Extract the [X, Y] coordinate from the center of the cell holding the provided text.  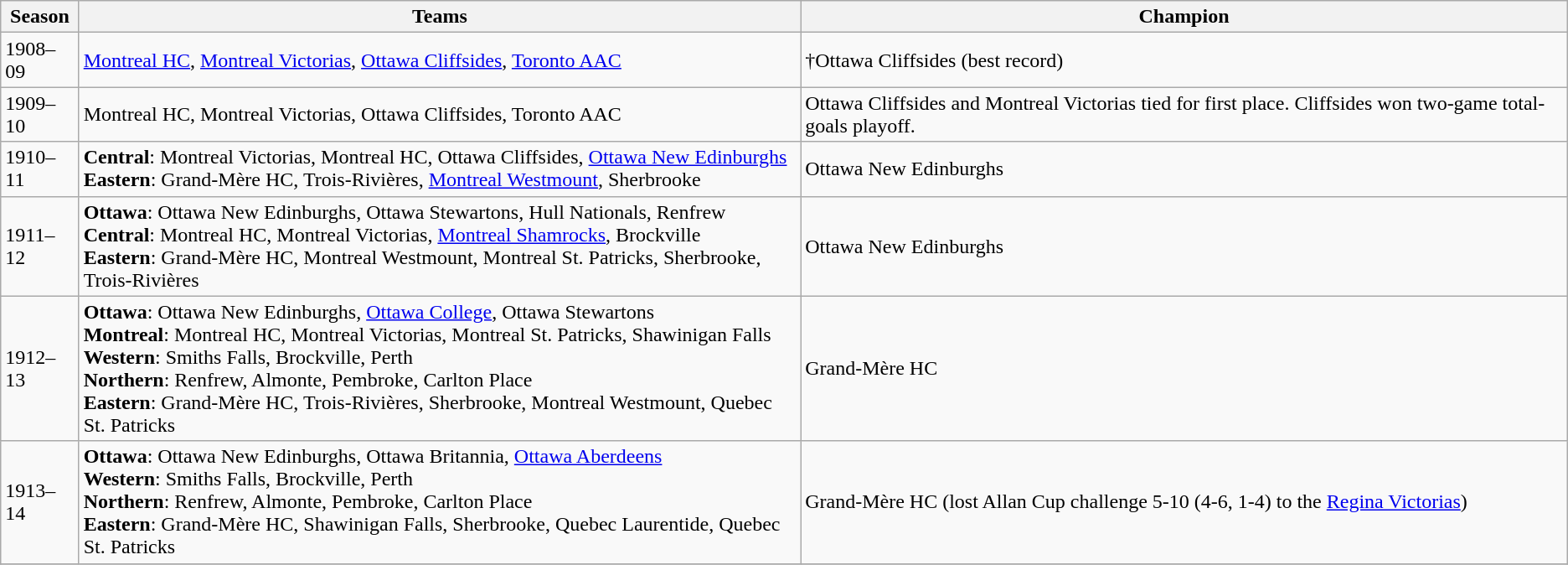
1908–09 [40, 60]
Grand-Mère HC (lost Allan Cup challenge 5-10 (4-6, 1-4) to the Regina Victorias) [1184, 502]
Ottawa Cliffsides and Montreal Victorias tied for first place. Cliffsides won two-game total-goals playoff. [1184, 114]
Teams [440, 17]
Champion [1184, 17]
Grand-Mère HC [1184, 369]
1909–10 [40, 114]
1911–12 [40, 246]
1912–13 [40, 369]
1910–11 [40, 169]
1913–14 [40, 502]
†Ottawa Cliffsides (best record) [1184, 60]
Season [40, 17]
